Provide the [X, Y] coordinate of the cell's center where the given text is located.  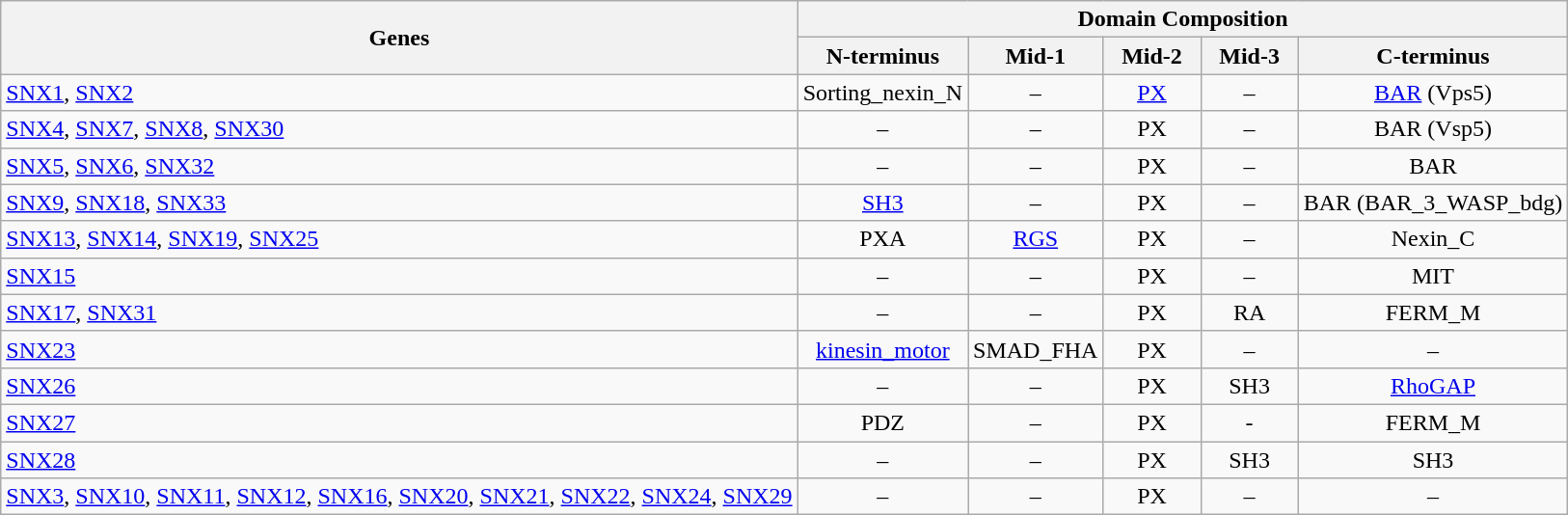
BAR (Vps5) [1433, 93]
RhoGAP [1433, 386]
N-terminus [882, 56]
Mid-1 [1036, 56]
C-terminus [1433, 56]
kinesin_motor [882, 349]
PXA [882, 239]
RGS [1036, 239]
Mid-3 [1250, 56]
SNX26 [399, 386]
PDZ [882, 422]
- [1250, 422]
Genes [399, 38]
SNX4, SNX7, SNX8, SNX30 [399, 129]
SNX17, SNX31 [399, 312]
SNX9, SNX18, SNX33 [399, 203]
Domain Composition [1182, 19]
MIT [1433, 276]
BAR [1433, 166]
SNX3, SNX10, SNX11, SNX12, SNX16, SNX20, SNX21, SNX22, SNX24, SNX29 [399, 497]
SNX27 [399, 422]
RA [1250, 312]
Nexin_C [1433, 239]
SNX5, SNX6, SNX32 [399, 166]
SNX15 [399, 276]
SNX13, SNX14, SNX19, SNX25 [399, 239]
SNX1, SNX2 [399, 93]
SNX23 [399, 349]
BAR (BAR_3_WASP_bdg) [1433, 203]
SMAD_FHA [1036, 349]
SNX28 [399, 460]
BAR (Vsp5) [1433, 129]
Mid-2 [1151, 56]
Sorting_nexin_N [882, 93]
